Locate the cell with the specified text and output its (x, y) center coordinate. 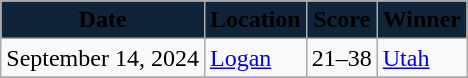
Logan (255, 58)
Score (342, 20)
Utah (422, 58)
Date (103, 20)
September 14, 2024 (103, 58)
21–38 (342, 58)
Winner (422, 20)
Location (255, 20)
